Extract the [X, Y] coordinate from the center of the cell holding the provided text.  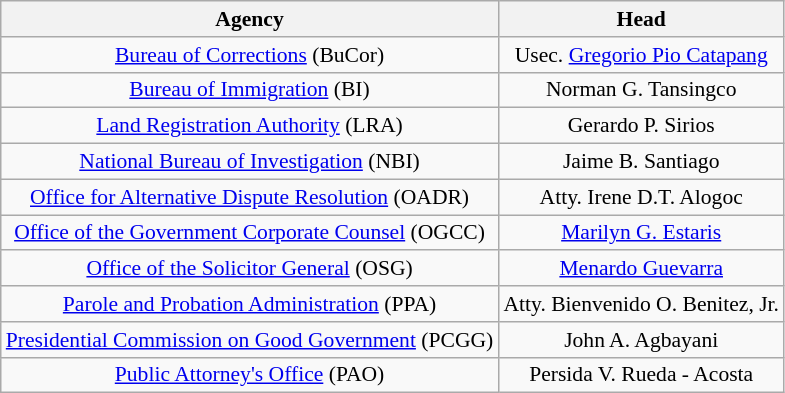
Usec. Gregorio Pio Catapang [641, 55]
Agency [250, 19]
John A. Agbayani [641, 340]
Atty. Irene D.T. Alogoc [641, 197]
National Bureau of Investigation (NBI) [250, 162]
Presidential Commission on Good Government (PCGG) [250, 340]
Gerardo P. Sirios [641, 126]
Persida V. Rueda - Acosta [641, 375]
Office of the Government Corporate Counsel (OGCC) [250, 233]
Bureau of Corrections (BuCor) [250, 55]
Parole and Probation Administration (PPA) [250, 304]
Bureau of Immigration (BI) [250, 90]
Land Registration Authority (LRA) [250, 126]
Office of the Solicitor General (OSG) [250, 269]
Jaime B. Santiago [641, 162]
Norman G. Tansingco [641, 90]
Head [641, 19]
Marilyn G. Estaris [641, 233]
Office for Alternative Dispute Resolution (OADR) [250, 197]
Public Attorney's Office (PAO) [250, 375]
Atty. Bienvenido O. Benitez, Jr. [641, 304]
Menardo Guevarra [641, 269]
